For the text-containing cell, return its midpoint in [X, Y] coordinate format. 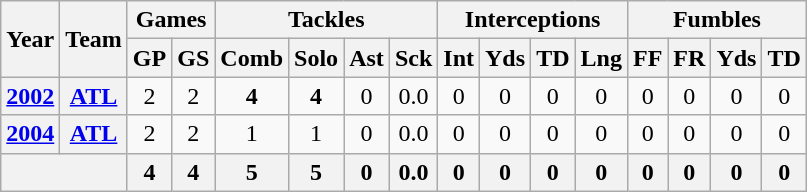
Int [459, 58]
FR [690, 58]
2004 [30, 134]
GS [194, 58]
Interceptions [533, 20]
Fumbles [716, 20]
Tackles [326, 20]
Year [30, 39]
Team [94, 39]
Sck [413, 58]
GP [149, 58]
Ast [367, 58]
Solo [316, 58]
Games [170, 20]
2002 [30, 96]
Lng [601, 58]
FF [647, 58]
Comb [252, 58]
